Search for the cell housing the specified text and yield its [x, y] center coordinate. 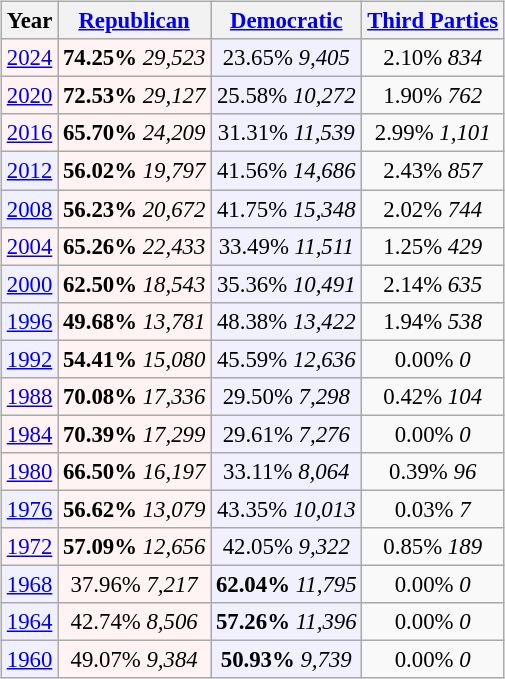
25.58% 10,272 [286, 96]
48.38% 13,422 [286, 321]
56.23% 20,672 [134, 209]
Republican [134, 21]
2.02% 744 [433, 209]
1976 [29, 509]
Year [29, 21]
1960 [29, 660]
29.50% 7,298 [286, 396]
0.39% 96 [433, 472]
Democratic [286, 21]
42.74% 8,506 [134, 622]
62.50% 18,543 [134, 284]
1980 [29, 472]
2020 [29, 96]
72.53% 29,127 [134, 96]
33.49% 11,511 [286, 246]
70.39% 17,299 [134, 434]
29.61% 7,276 [286, 434]
57.09% 12,656 [134, 547]
Third Parties [433, 21]
1972 [29, 547]
0.42% 104 [433, 396]
49.07% 9,384 [134, 660]
1.90% 762 [433, 96]
2024 [29, 58]
56.02% 19,797 [134, 171]
66.50% 16,197 [134, 472]
41.75% 15,348 [286, 209]
33.11% 8,064 [286, 472]
35.36% 10,491 [286, 284]
62.04% 11,795 [286, 584]
37.96% 7,217 [134, 584]
1996 [29, 321]
1992 [29, 359]
1.94% 538 [433, 321]
0.03% 7 [433, 509]
0.85% 189 [433, 547]
2.43% 857 [433, 171]
2000 [29, 284]
70.08% 17,336 [134, 396]
2.10% 834 [433, 58]
41.56% 14,686 [286, 171]
2004 [29, 246]
56.62% 13,079 [134, 509]
2.99% 1,101 [433, 133]
42.05% 9,322 [286, 547]
2.14% 635 [433, 284]
43.35% 10,013 [286, 509]
74.25% 29,523 [134, 58]
54.41% 15,080 [134, 359]
65.26% 22,433 [134, 246]
2012 [29, 171]
49.68% 13,781 [134, 321]
1.25% 429 [433, 246]
50.93% 9,739 [286, 660]
23.65% 9,405 [286, 58]
31.31% 11,539 [286, 133]
1968 [29, 584]
65.70% 24,209 [134, 133]
57.26% 11,396 [286, 622]
1964 [29, 622]
45.59% 12,636 [286, 359]
2016 [29, 133]
2008 [29, 209]
1984 [29, 434]
1988 [29, 396]
